Find where the given text appears and provide that cell's center as [X, Y] coordinate. 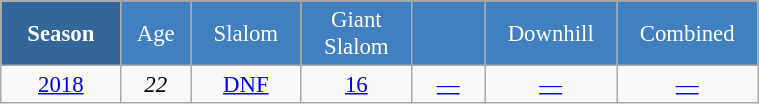
Slalom [246, 34]
Downhill [551, 34]
22 [156, 85]
Age [156, 34]
Combined [688, 34]
GiantSlalom [356, 34]
Season [61, 34]
DNF [246, 85]
2018 [61, 85]
16 [356, 85]
